Locate the cell with the specified text and output its [X, Y] center coordinate. 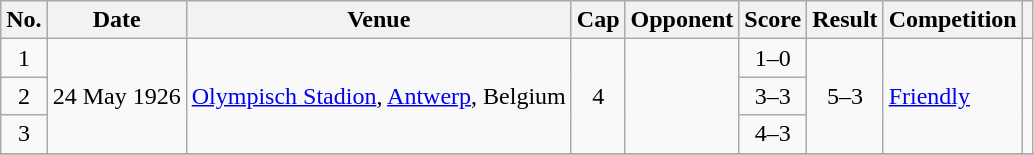
Opponent [682, 20]
4–3 [773, 134]
1–0 [773, 58]
Olympisch Stadion, Antwerp, Belgium [378, 96]
5–3 [845, 96]
1 [24, 58]
4 [598, 96]
3–3 [773, 96]
No. [24, 20]
2 [24, 96]
Competition [952, 20]
Date [116, 20]
Cap [598, 20]
Friendly [952, 96]
24 May 1926 [116, 96]
3 [24, 134]
Score [773, 20]
Venue [378, 20]
Result [845, 20]
